Locate the cell with the specified text and output its (X, Y) center coordinate. 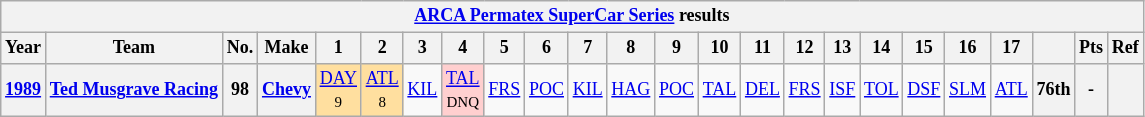
ATL (1011, 90)
TALDNQ (463, 90)
SLM (968, 90)
Ref (1125, 48)
HAG (631, 90)
98 (240, 90)
7 (588, 48)
Year (24, 48)
TAL (719, 90)
12 (804, 48)
76th (1054, 90)
Make (287, 48)
15 (924, 48)
17 (1011, 48)
16 (968, 48)
11 (763, 48)
TOL (882, 90)
ARCA Permatex SuperCar Series results (572, 16)
2 (382, 48)
8 (631, 48)
1 (338, 48)
Team (134, 48)
4 (463, 48)
DEL (763, 90)
DSF (924, 90)
5 (504, 48)
Pts (1092, 48)
Ted Musgrave Racing (134, 90)
1989 (24, 90)
9 (677, 48)
13 (842, 48)
10 (719, 48)
- (1092, 90)
ATL8 (382, 90)
6 (547, 48)
ISF (842, 90)
No. (240, 48)
Chevy (287, 90)
3 (422, 48)
DAY9 (338, 90)
14 (882, 48)
